Identify which cell holds the provided text, then report its (X, Y) central coordinate. 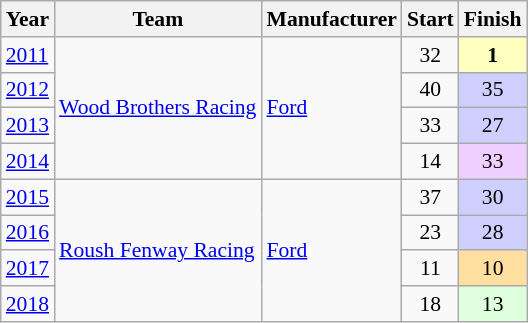
2015 (28, 197)
40 (430, 90)
2017 (28, 269)
32 (430, 55)
13 (493, 304)
14 (430, 162)
10 (493, 269)
35 (493, 90)
Roush Fenway Racing (158, 250)
2018 (28, 304)
37 (430, 197)
2014 (28, 162)
Manufacturer (331, 19)
1 (493, 55)
11 (430, 269)
27 (493, 126)
18 (430, 304)
Year (28, 19)
2016 (28, 233)
30 (493, 197)
Start (430, 19)
2012 (28, 90)
23 (430, 233)
2011 (28, 55)
28 (493, 233)
Wood Brothers Racing (158, 108)
Team (158, 19)
2013 (28, 126)
Finish (493, 19)
